Detect which cell encompasses the target text, then output its (x, y) center coordinate. 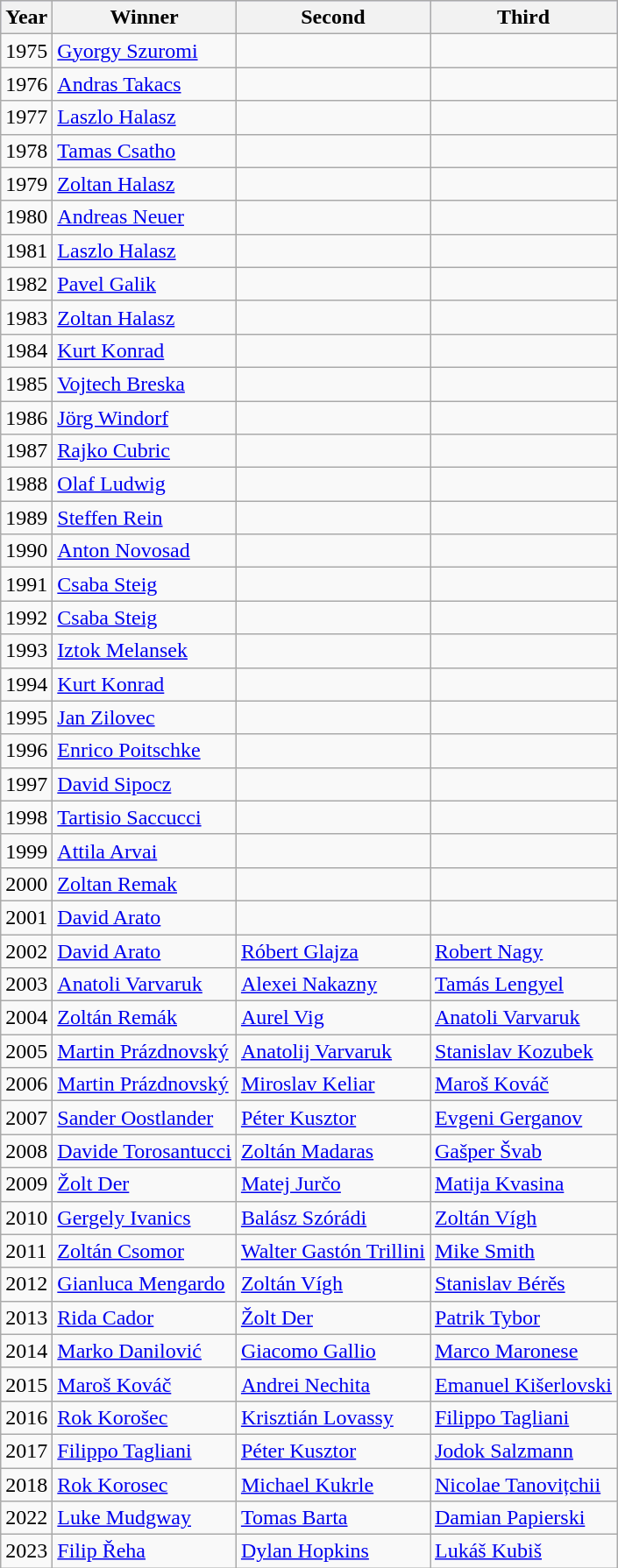
Robert Nagy (522, 950)
2018 (26, 1485)
1988 (26, 484)
2011 (26, 1251)
Krisztián Lovassy (333, 1417)
2015 (26, 1384)
2004 (26, 1018)
Iztok Melansek (145, 651)
1990 (26, 551)
Jodok Salzmann (522, 1451)
1991 (26, 584)
Rajko Cubric (145, 451)
Anton Novosad (145, 551)
2002 (26, 950)
Andreas Neuer (145, 217)
Damian Papierski (522, 1518)
Mike Smith (522, 1251)
1986 (26, 418)
2003 (26, 985)
Tartisio Saccucci (145, 817)
2000 (26, 884)
1989 (26, 518)
Stanislav Bérěs (522, 1284)
1999 (26, 851)
Sander Oostlander (145, 1118)
1995 (26, 717)
Matija Kvasina (522, 1184)
Lukáš Kubiš (522, 1551)
Zoltán Remák (145, 1018)
1983 (26, 317)
1992 (26, 618)
1993 (26, 651)
Matej Jurčo (333, 1184)
Walter Gastón Trillini (333, 1251)
Jan Zilovec (145, 717)
Year (26, 18)
Gyorgy Szuromi (145, 51)
1996 (26, 751)
Pavel Galik (145, 284)
Davide Torosantucci (145, 1151)
Winner (145, 18)
Balász Szórádi (333, 1218)
2010 (26, 1218)
Rok Korosec (145, 1485)
1982 (26, 284)
Zoltán Madaras (333, 1151)
Marko Danilović (145, 1351)
David Sipocz (145, 784)
2023 (26, 1551)
Patrik Tybor (522, 1317)
Gašper Švab (522, 1151)
1975 (26, 51)
Rok Korošec (145, 1417)
Alexei Nakazny (333, 985)
Enrico Poitschke (145, 751)
Gianluca Mengardo (145, 1284)
1984 (26, 350)
Attila Arvai (145, 851)
2005 (26, 1051)
Second (333, 18)
Steffen Rein (145, 518)
2022 (26, 1518)
Luke Mudgway (145, 1518)
Rida Cador (145, 1317)
Third (522, 18)
1979 (26, 184)
1987 (26, 451)
1994 (26, 684)
Evgeni Gerganov (522, 1118)
2013 (26, 1317)
2009 (26, 1184)
1976 (26, 84)
Marco Maronese (522, 1351)
Andrei Nechita (333, 1384)
1985 (26, 384)
Dylan Hopkins (333, 1551)
Tamás Lengyel (522, 985)
2001 (26, 917)
Filip Řeha (145, 1551)
Zoltan Remak (145, 884)
2017 (26, 1451)
Giacomo Gallio (333, 1351)
2012 (26, 1284)
Miroslav Keliar (333, 1084)
1977 (26, 117)
Vojtech Breska (145, 384)
Gergely Ivanics (145, 1218)
Aurel Vig (333, 1018)
2008 (26, 1151)
2007 (26, 1118)
Tomas Barta (333, 1518)
Emanuel Kišerlovski (522, 1384)
Andras Takacs (145, 84)
Tamas Csatho (145, 151)
Michael Kukrle (333, 1485)
2006 (26, 1084)
Anatolij Varvaruk (333, 1051)
1997 (26, 784)
2014 (26, 1351)
1980 (26, 217)
2016 (26, 1417)
Nicolae Tanovițchii (522, 1485)
Stanislav Kozubek (522, 1051)
1981 (26, 251)
Zoltán Csomor (145, 1251)
Jörg Windorf (145, 418)
1978 (26, 151)
Róbert Glajza (333, 950)
Olaf Ludwig (145, 484)
1998 (26, 817)
